Find where the given text appears and provide that cell's center as (x, y) coordinate. 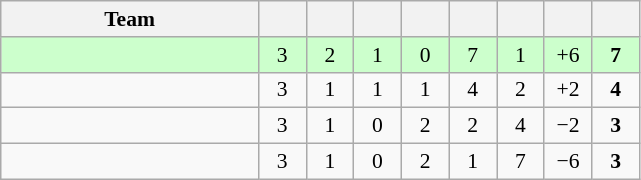
+2 (568, 90)
−2 (568, 126)
+6 (568, 55)
Team (130, 19)
−6 (568, 162)
